Determine the (x, y) coordinate at the center of the cell enclosing the given text.  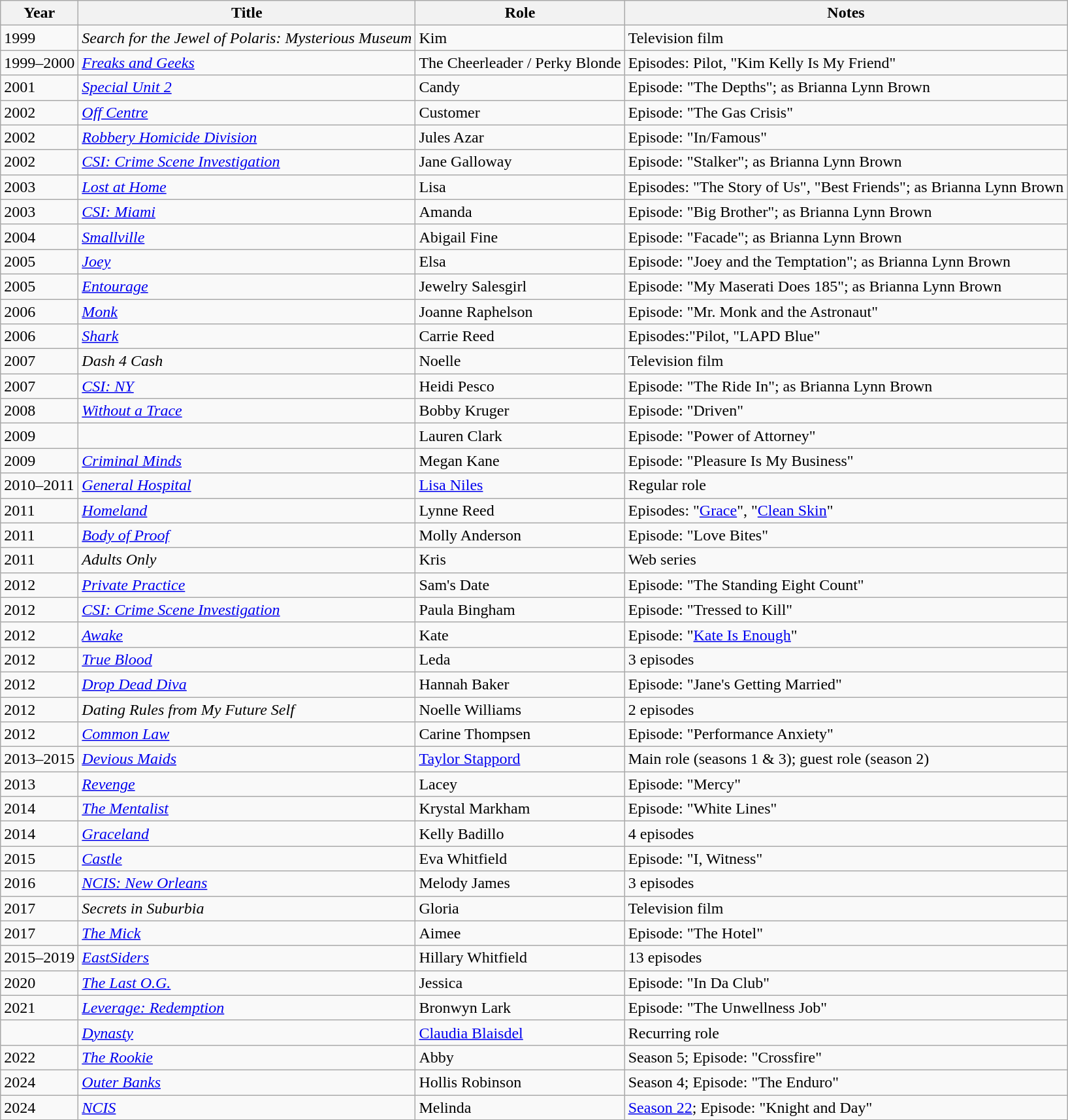
Lisa Niles (520, 486)
Season 4; Episode: "The Enduro" (846, 1082)
Leverage: Redemption (247, 1008)
Episode: "Mercy" (846, 784)
1999–2000 (39, 63)
Episode: "Joey and the Temptation"; as Brianna Lynn Brown (846, 261)
2008 (39, 411)
Year (39, 13)
Episode: "The Gas Crisis" (846, 112)
Melody James (520, 883)
Abby (520, 1057)
The Mentalist (247, 809)
Leda (520, 659)
Claudia Blaisdel (520, 1032)
CSI: Miami (247, 212)
Episode: "Love Bites" (846, 535)
The Rookie (247, 1057)
Title (247, 13)
Episode: "Kate Is Enough" (846, 634)
Episode: "I, Witness" (846, 859)
Eva Whitfield (520, 859)
Paula Bingham (520, 610)
Without a Trace (247, 411)
Episode: "Mr. Monk and the Astronaut" (846, 312)
Episode: "Facade"; as Brianna Lynn Brown (846, 237)
Homeland (247, 510)
Revenge (247, 784)
Lacey (520, 784)
Carrie Reed (520, 337)
Smallville (247, 237)
Private Practice (247, 585)
1999 (39, 38)
Kris (520, 560)
Joey (247, 261)
Body of Proof (247, 535)
Recurring role (846, 1032)
Jewelry Salesgirl (520, 286)
Hannah Baker (520, 684)
Common Law (247, 734)
Episode: "Pleasure Is My Business" (846, 461)
Season 22; Episode: "Knight and Day" (846, 1108)
Taylor Stappord (520, 759)
Adults Only (247, 560)
Candy (520, 88)
Hollis Robinson (520, 1082)
Noelle Williams (520, 709)
Notes (846, 13)
Heidi Pesco (520, 386)
Noelle (520, 361)
Bobby Kruger (520, 411)
2 episodes (846, 709)
Episode: "The Hotel" (846, 933)
Episode: "Tressed to Kill" (846, 610)
Shark (247, 337)
Amanda (520, 212)
Secrets in Suburbia (247, 908)
Jessica (520, 983)
Episode: "In/Famous" (846, 137)
Joanne Raphelson (520, 312)
Aimee (520, 933)
Episode: "The Unwellness Job" (846, 1008)
2001 (39, 88)
Lauren Clark (520, 436)
General Hospital (247, 486)
Web series (846, 560)
Special Unit 2 (247, 88)
NCIS (247, 1108)
Kelly Badillo (520, 834)
Krystal Markham (520, 809)
2013–2015 (39, 759)
Drop Dead Diva (247, 684)
Castle (247, 859)
Bronwyn Lark (520, 1008)
Jane Galloway (520, 162)
Dynasty (247, 1032)
4 episodes (846, 834)
Episode: "Power of Attorney" (846, 436)
Episode: "Jane's Getting Married" (846, 684)
Dash 4 Cash (247, 361)
Kim (520, 38)
Abigail Fine (520, 237)
Devious Maids (247, 759)
Molly Anderson (520, 535)
True Blood (247, 659)
Lynne Reed (520, 510)
Melinda (520, 1108)
Entourage (247, 286)
Episodes: "The Story of Us", "Best Friends"; as Brianna Lynn Brown (846, 187)
13 episodes (846, 958)
Carine Thompsen (520, 734)
Outer Banks (247, 1082)
Jules Azar (520, 137)
Episode: "Big Brother"; as Brianna Lynn Brown (846, 212)
Hillary Whitfield (520, 958)
2021 (39, 1008)
2013 (39, 784)
2015–2019 (39, 958)
Dating Rules from My Future Self (247, 709)
The Last O.G. (247, 983)
Awake (247, 634)
Main role (seasons 1 & 3); guest role (season 2) (846, 759)
2010–2011 (39, 486)
Episode: "Stalker"; as Brianna Lynn Brown (846, 162)
Season 5; Episode: "Crossfire" (846, 1057)
2022 (39, 1057)
Kate (520, 634)
Robbery Homicide Division (247, 137)
Off Centre (247, 112)
Lisa (520, 187)
The Mick (247, 933)
Freaks and Geeks (247, 63)
Episode: "In Da Club" (846, 983)
Episodes:"Pilot, "LAPD Blue" (846, 337)
2016 (39, 883)
Monk (247, 312)
Customer (520, 112)
Episode: "The Ride In"; as Brianna Lynn Brown (846, 386)
Episodes: "Grace", "Clean Skin" (846, 510)
2020 (39, 983)
Lost at Home (247, 187)
Elsa (520, 261)
Episode: "Driven" (846, 411)
Episode: "The Depths"; as Brianna Lynn Brown (846, 88)
NCIS: New Orleans (247, 883)
Episode: "My Maserati Does 185"; as Brianna Lynn Brown (846, 286)
The Cheerleader / Perky Blonde (520, 63)
Episodes: Pilot, "Kim Kelly Is My Friend" (846, 63)
Sam's Date (520, 585)
2015 (39, 859)
Role (520, 13)
EastSiders (247, 958)
Search for the Jewel of Polaris: Mysterious Museum (247, 38)
Graceland (247, 834)
Regular role (846, 486)
Episode: "Performance Anxiety" (846, 734)
2004 (39, 237)
Megan Kane (520, 461)
Gloria (520, 908)
CSI: NY (247, 386)
Episode: "White Lines" (846, 809)
Episode: "The Standing Eight Count" (846, 585)
Criminal Minds (247, 461)
